Return the (x, y) coordinate for the center point of the cell that contains the specified text.  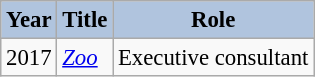
Year (29, 20)
Role (214, 20)
2017 (29, 58)
Zoo (85, 58)
Executive consultant (214, 58)
Title (85, 20)
